Pinpoint the cell where the given text exists, returning its (X, Y) midpoint coordinate. 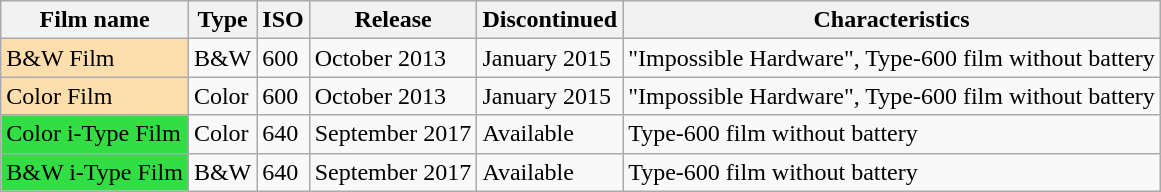
Type (222, 20)
Color Film (95, 96)
Color i-Type Film (95, 134)
Discontinued (550, 20)
Release (393, 20)
B&W i-Type Film (95, 172)
B&W Film (95, 58)
Characteristics (892, 20)
Film name (95, 20)
ISO (283, 20)
